Detect which cell encompasses the target text, then output its [x, y] center coordinate. 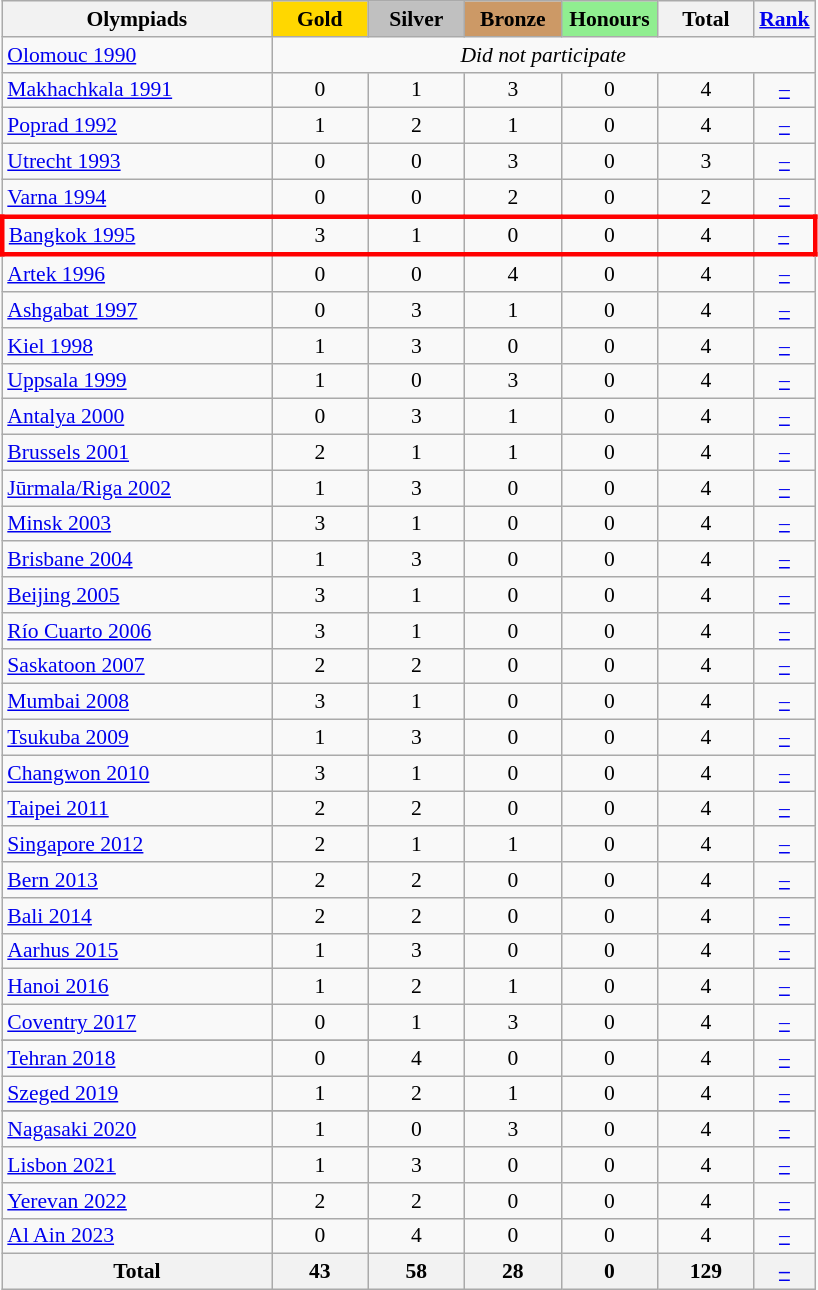
Bangkok 1995 [136, 236]
Artek 1996 [136, 274]
Varna 1994 [136, 198]
Silver [416, 19]
Did not participate [544, 55]
Uppsala 1999 [136, 381]
Jūrmala/Riga 2002 [136, 488]
Saskatoon 2007 [136, 666]
Al Ain 2023 [136, 1236]
Coventry 2017 [136, 1023]
Ashgabat 1997 [136, 310]
Tehran 2018 [136, 1058]
Singapore 2012 [136, 845]
Bern 2013 [136, 880]
Aarhus 2015 [136, 951]
58 [416, 1272]
Brisbane 2004 [136, 560]
Hanoi 2016 [136, 987]
Río Cuarto 2006 [136, 631]
Bronze [514, 19]
Brussels 2001 [136, 453]
Taipei 2011 [136, 809]
Olomouc 1990 [136, 55]
Olympiads [136, 19]
28 [514, 1272]
Rank [784, 19]
Tsukuba 2009 [136, 738]
Honours [610, 19]
Nagasaki 2020 [136, 1130]
129 [706, 1272]
Minsk 2003 [136, 524]
Antalya 2000 [136, 417]
Yerevan 2022 [136, 1201]
Makhachkala 1991 [136, 90]
Lisbon 2021 [136, 1165]
Szeged 2019 [136, 1094]
Changwon 2010 [136, 773]
Mumbai 2008 [136, 702]
Utrecht 1993 [136, 162]
Bali 2014 [136, 916]
Poprad 1992 [136, 126]
Gold [320, 19]
Kiel 1998 [136, 346]
43 [320, 1272]
Beijing 2005 [136, 595]
